Find where the given text appears and provide that cell's center as [X, Y] coordinate. 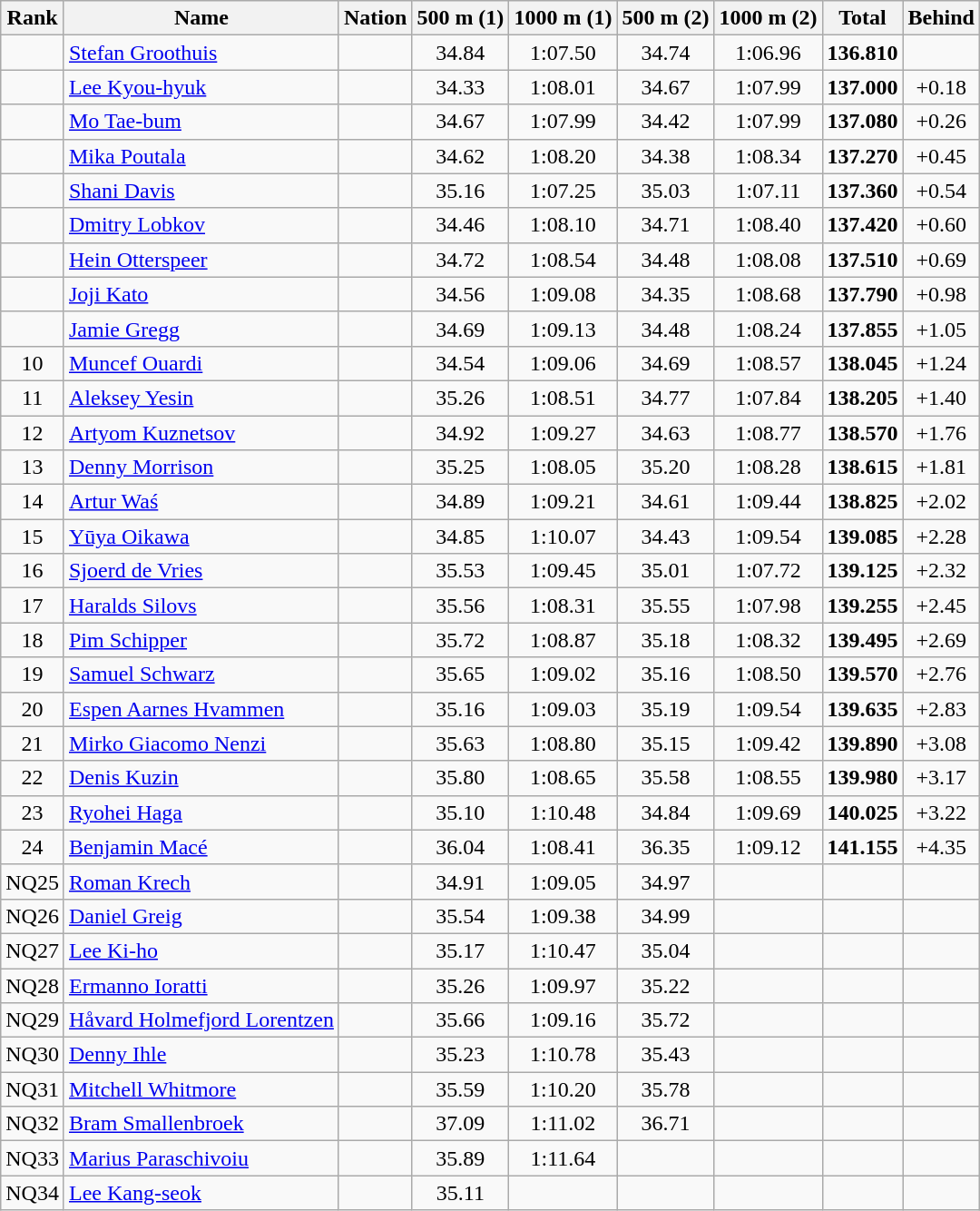
20 [33, 709]
Håvard Holmefjord Lorentzen [201, 1020]
Shani Davis [201, 191]
Dmitry Lobkov [201, 225]
35.53 [461, 571]
1:10.47 [563, 950]
1:06.96 [768, 53]
+0.45 [941, 156]
Haralds Silovs [201, 605]
35.25 [461, 468]
NQ34 [33, 1193]
35.56 [461, 605]
16 [33, 571]
NQ33 [33, 1158]
35.20 [666, 468]
1:08.50 [768, 674]
1:09.02 [563, 674]
34.97 [666, 881]
34.91 [461, 881]
1:11.64 [563, 1158]
139.125 [862, 571]
137.360 [862, 191]
1:11.02 [563, 1124]
Espen Aarnes Hvammen [201, 709]
35.03 [666, 191]
Bram Smallenbroek [201, 1124]
1:07.25 [563, 191]
1:09.05 [563, 881]
Mitchell Whitmore [201, 1089]
34.61 [666, 502]
35.19 [666, 709]
+4.35 [941, 847]
34.43 [666, 537]
138.570 [862, 433]
Mirko Giacomo Nenzi [201, 743]
Denis Kuzin [201, 778]
+1.24 [941, 363]
Joji Kato [201, 294]
138.825 [862, 502]
35.58 [666, 778]
34.56 [461, 294]
140.025 [862, 812]
34.42 [666, 122]
NQ25 [33, 881]
+3.17 [941, 778]
1:08.77 [768, 433]
Stefan Groothuis [201, 53]
35.66 [461, 1020]
Daniel Greig [201, 916]
34.38 [666, 156]
1:08.65 [563, 778]
NQ28 [33, 985]
1:09.45 [563, 571]
139.570 [862, 674]
35.65 [461, 674]
137.420 [862, 225]
137.855 [862, 329]
34.35 [666, 294]
36.71 [666, 1124]
18 [33, 640]
15 [33, 537]
Artyom Kuznetsov [201, 433]
+2.02 [941, 502]
1:08.05 [563, 468]
1:08.41 [563, 847]
1:07.72 [768, 571]
NQ32 [33, 1124]
1:10.48 [563, 812]
137.270 [862, 156]
35.23 [461, 1055]
34.92 [461, 433]
34.85 [461, 537]
1:08.32 [768, 640]
+2.28 [941, 537]
Benjamin Macé [201, 847]
+1.76 [941, 433]
1:08.54 [563, 260]
Pim Schipper [201, 640]
+2.76 [941, 674]
35.78 [666, 1089]
139.085 [862, 537]
34.74 [666, 53]
1:09.03 [563, 709]
37.09 [461, 1124]
1:09.08 [563, 294]
34.46 [461, 225]
139.635 [862, 709]
35.43 [666, 1055]
+2.69 [941, 640]
Nation [375, 18]
NQ26 [33, 916]
1:08.57 [768, 363]
137.000 [862, 87]
36.35 [666, 847]
1:08.87 [563, 640]
Lee Ki-ho [201, 950]
1:07.84 [768, 398]
1000 m (2) [768, 18]
138.205 [862, 398]
138.615 [862, 468]
35.01 [666, 571]
21 [33, 743]
500 m (2) [666, 18]
139.980 [862, 778]
1:07.11 [768, 191]
Sjoerd de Vries [201, 571]
Mo Tae-bum [201, 122]
10 [33, 363]
34.99 [666, 916]
34.54 [461, 363]
36.04 [461, 847]
1:10.20 [563, 1089]
35.80 [461, 778]
139.255 [862, 605]
35.15 [666, 743]
13 [33, 468]
1:08.01 [563, 87]
12 [33, 433]
137.790 [862, 294]
24 [33, 847]
+2.45 [941, 605]
35.89 [461, 1158]
34.63 [666, 433]
Rank [33, 18]
34.77 [666, 398]
Yūya Oikawa [201, 537]
1:09.42 [768, 743]
Denny Ihle [201, 1055]
Mika Poutala [201, 156]
1:08.51 [563, 398]
22 [33, 778]
NQ29 [33, 1020]
1:08.55 [768, 778]
1:07.50 [563, 53]
Ermanno Ioratti [201, 985]
1:08.20 [563, 156]
1:09.27 [563, 433]
1000 m (1) [563, 18]
1:08.40 [768, 225]
+1.05 [941, 329]
Samuel Schwarz [201, 674]
17 [33, 605]
14 [33, 502]
Lee Kyou-hyuk [201, 87]
Marius Paraschivoiu [201, 1158]
35.22 [666, 985]
1:08.28 [768, 468]
1:09.69 [768, 812]
35.55 [666, 605]
+1.81 [941, 468]
Roman Krech [201, 881]
NQ27 [33, 950]
1:10.07 [563, 537]
34.62 [461, 156]
1:09.97 [563, 985]
35.17 [461, 950]
35.04 [666, 950]
+0.26 [941, 122]
+0.54 [941, 191]
35.63 [461, 743]
1:09.16 [563, 1020]
136.810 [862, 53]
+3.08 [941, 743]
Name [201, 18]
1:08.10 [563, 225]
1:08.34 [768, 156]
NQ31 [33, 1089]
500 m (1) [461, 18]
Muncef Ouardi [201, 363]
11 [33, 398]
139.890 [862, 743]
141.155 [862, 847]
+0.69 [941, 260]
1:09.13 [563, 329]
1:08.80 [563, 743]
NQ30 [33, 1055]
+0.18 [941, 87]
34.71 [666, 225]
1:09.21 [563, 502]
35.59 [461, 1089]
137.080 [862, 122]
1:09.44 [768, 502]
34.33 [461, 87]
+2.83 [941, 709]
34.89 [461, 502]
23 [33, 812]
1:08.24 [768, 329]
Artur Waś [201, 502]
Behind [941, 18]
1:09.06 [563, 363]
1:07.98 [768, 605]
+0.60 [941, 225]
1:08.08 [768, 260]
Ryohei Haga [201, 812]
Denny Morrison [201, 468]
35.10 [461, 812]
1:10.78 [563, 1055]
Lee Kang-seok [201, 1193]
19 [33, 674]
35.54 [461, 916]
35.11 [461, 1193]
Aleksey Yesin [201, 398]
+3.22 [941, 812]
1:08.68 [768, 294]
Jamie Gregg [201, 329]
+0.98 [941, 294]
34.72 [461, 260]
137.510 [862, 260]
+1.40 [941, 398]
35.18 [666, 640]
138.045 [862, 363]
Total [862, 18]
1:08.31 [563, 605]
1:09.12 [768, 847]
+2.32 [941, 571]
139.495 [862, 640]
1:09.38 [563, 916]
Hein Otterspeer [201, 260]
